Identify which cell holds the provided text, then report its [x, y] central coordinate. 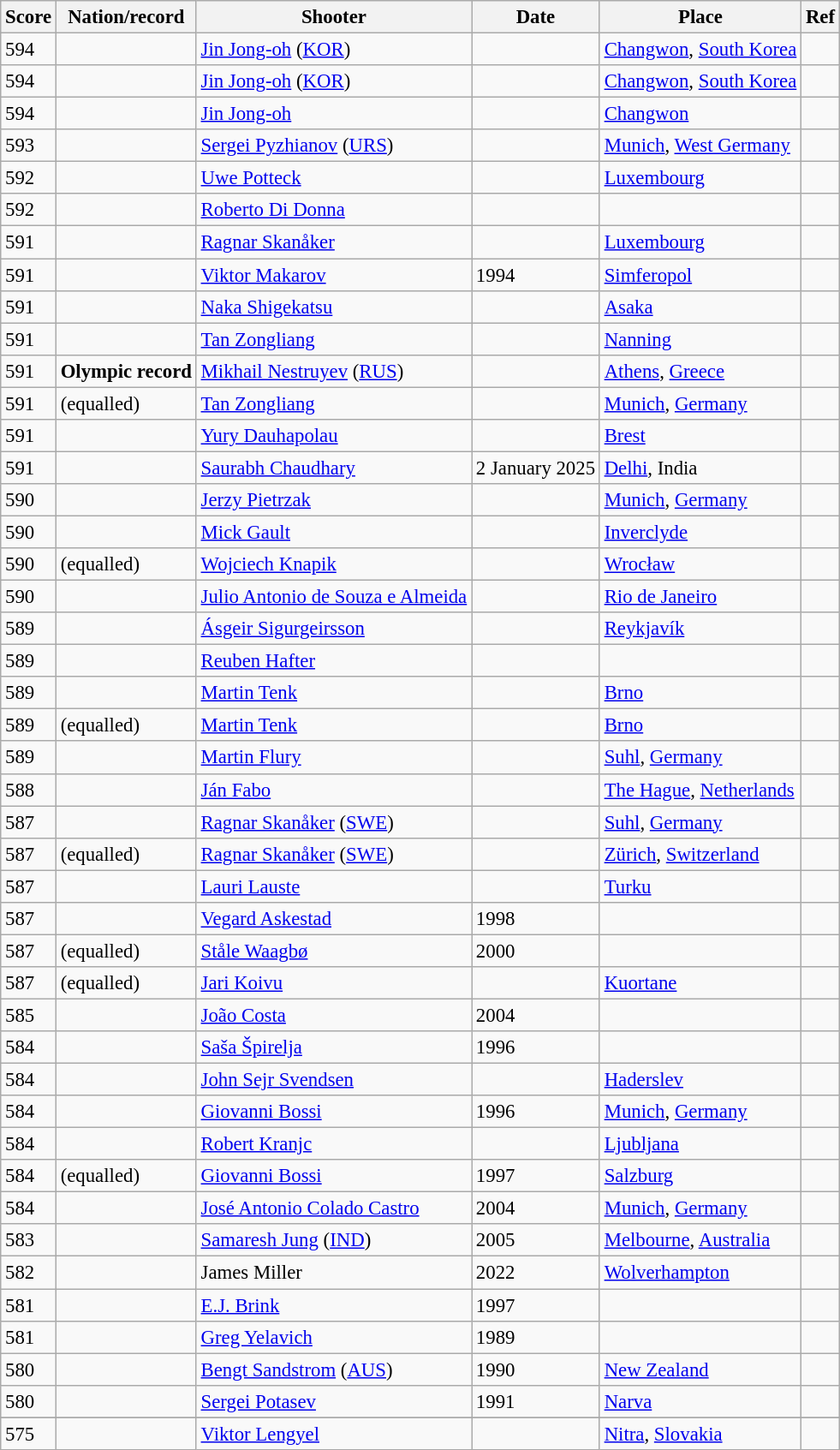
1989 [536, 1337]
Nation/record [126, 17]
José Antonio Colado Castro [334, 1208]
588 [29, 790]
Martin Flury [334, 758]
Wojciech Knapik [334, 564]
Ragnar Skanåker [334, 242]
Nanning [700, 339]
Mikhail Nestruyev (RUS) [334, 371]
Robert Kranjc [334, 1144]
Place [700, 17]
2 January 2025 [536, 468]
Lauri Lauste [334, 886]
2022 [536, 1273]
Wolverhampton [700, 1273]
Viktor Makarov [334, 275]
Kuortane [700, 983]
James Miller [334, 1273]
Date [536, 17]
Reuben Hafter [334, 661]
Score [29, 17]
2000 [536, 951]
Roberto Di Donna [334, 210]
Sergei Potasev [334, 1401]
Naka Shigekatsu [334, 307]
575 [29, 1434]
Melbourne, Australia [700, 1241]
Reykjavík [700, 629]
1990 [536, 1369]
Ásgeir Sigurgeirsson [334, 629]
Zürich, Switzerland [700, 854]
Salzburg [700, 1176]
Inverclyde [700, 532]
582 [29, 1273]
Changwon [700, 114]
Sergei Pyzhianov (URS) [334, 146]
Ljubljana [700, 1144]
Rio de Janeiro [700, 597]
Athens, Greece [700, 371]
Saurabh Chaudhary [334, 468]
Jerzy Pietrzak [334, 500]
Mick Gault [334, 532]
583 [29, 1241]
Ján Fabo [334, 790]
The Hague, Netherlands [700, 790]
João Costa [334, 1015]
Jari Koivu [334, 983]
Bengt Sandstrom (AUS) [334, 1369]
Jin Jong-oh [334, 114]
E.J. Brink [334, 1305]
Samaresh Jung (IND) [334, 1241]
Olympic record [126, 371]
Munich, West Germany [700, 146]
Ståle Waagbø [334, 951]
Viktor Lengyel [334, 1434]
2005 [536, 1241]
Turku [700, 886]
Uwe Potteck [334, 178]
1994 [536, 275]
Shooter [334, 17]
Asaka [700, 307]
John Sejr Svendsen [334, 1080]
Vegard Askestad [334, 919]
Ref [820, 17]
Saša Špirelja [334, 1047]
Greg Yelavich [334, 1337]
1991 [536, 1401]
Julio Antonio de Souza e Almeida [334, 597]
585 [29, 1015]
Delhi, India [700, 468]
Yury Dauhapolau [334, 436]
Narva [700, 1401]
Haderslev [700, 1080]
1998 [536, 919]
Nitra, Slovakia [700, 1434]
Brest [700, 436]
New Zealand [700, 1369]
Wrocław [700, 564]
593 [29, 146]
Simferopol [700, 275]
